Provide the (x, y) coordinate of the cell's center where the given text is located.  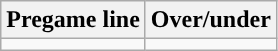
Over/under (210, 20)
Pregame line (74, 20)
